Identify which cell holds the provided text, then report its (x, y) central coordinate. 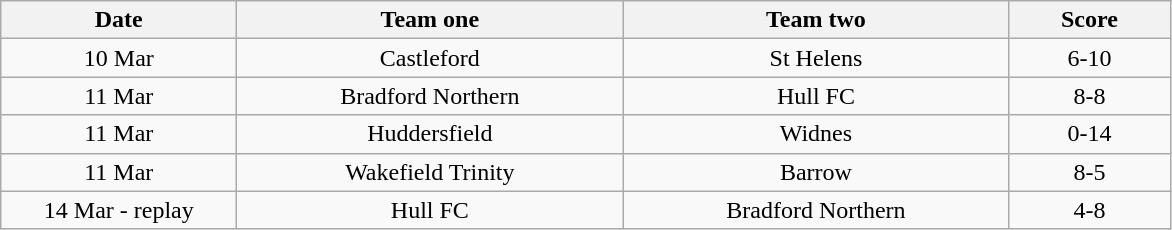
Team two (816, 20)
Widnes (816, 134)
14 Mar - replay (119, 210)
St Helens (816, 58)
Wakefield Trinity (430, 172)
10 Mar (119, 58)
8-8 (1090, 96)
8-5 (1090, 172)
Barrow (816, 172)
Date (119, 20)
Team one (430, 20)
0-14 (1090, 134)
Score (1090, 20)
Huddersfield (430, 134)
Castleford (430, 58)
6-10 (1090, 58)
4-8 (1090, 210)
